Scan for the cell matching the given text and deliver its (x, y) coordinate at center. 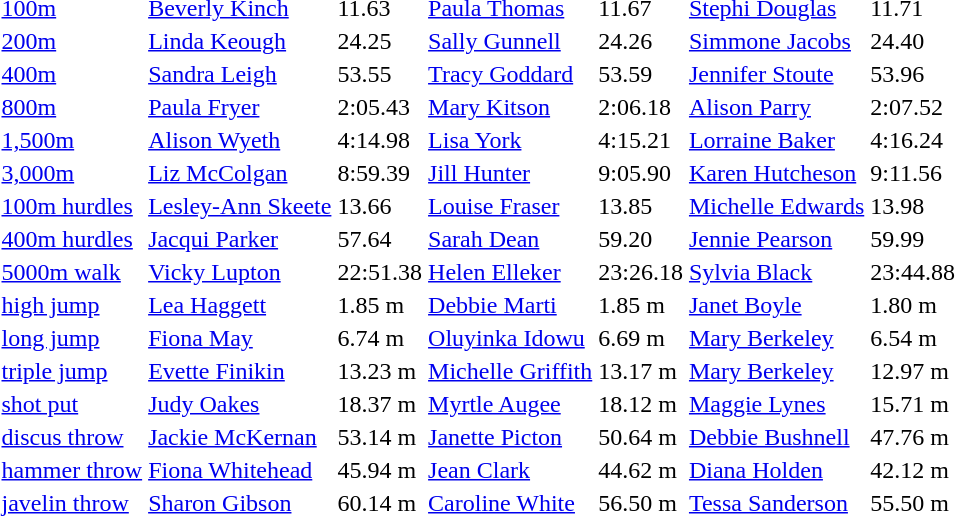
Karen Hutcheson (776, 173)
53.59 (641, 74)
2:05.43 (380, 107)
Jennie Pearson (776, 239)
Maggie Lynes (776, 404)
long jump (72, 338)
Evette Finikin (240, 371)
22:51.38 (380, 272)
59.20 (641, 239)
13.66 (380, 206)
4:14.98 (380, 140)
13.23 m (380, 371)
200m (72, 41)
Sandra Leigh (240, 74)
23:26.18 (641, 272)
Mary Kitson (510, 107)
24.26 (641, 41)
Oluyinka Idowu (510, 338)
Simmone Jacobs (776, 41)
Vicky Lupton (240, 272)
Lea Haggett (240, 305)
Judy Oakes (240, 404)
Lesley-Ann Skeete (240, 206)
Michelle Edwards (776, 206)
6.69 m (641, 338)
13.17 m (641, 371)
5000m walk (72, 272)
400m (72, 74)
18.37 m (380, 404)
1,500m (72, 140)
Alison Parry (776, 107)
800m (72, 107)
Myrtle Augee (510, 404)
57.64 (380, 239)
13.85 (641, 206)
Louise Fraser (510, 206)
53.14 m (380, 437)
400m hurdles (72, 239)
Lisa York (510, 140)
Debbie Marti (510, 305)
24.25 (380, 41)
Michelle Griffith (510, 371)
Debbie Bushnell (776, 437)
44.62 m (641, 470)
Sylvia Black (776, 272)
Jennifer Stoute (776, 74)
Liz McColgan (240, 173)
hammer throw (72, 470)
4:15.21 (641, 140)
9:05.90 (641, 173)
Sally Gunnell (510, 41)
shot put (72, 404)
Sarah Dean (510, 239)
45.94 m (380, 470)
Helen Elleker (510, 272)
Janette Picton (510, 437)
Lorraine Baker (776, 140)
50.64 m (641, 437)
Fiona May (240, 338)
3,000m (72, 173)
Fiona Whitehead (240, 470)
8:59.39 (380, 173)
Jacqui Parker (240, 239)
100m hurdles (72, 206)
Diana Holden (776, 470)
18.12 m (641, 404)
6.74 m (380, 338)
Jackie McKernan (240, 437)
high jump (72, 305)
discus throw (72, 437)
triple jump (72, 371)
Janet Boyle (776, 305)
53.55 (380, 74)
Alison Wyeth (240, 140)
Jean Clark (510, 470)
Linda Keough (240, 41)
Tracy Goddard (510, 74)
2:06.18 (641, 107)
Paula Fryer (240, 107)
Jill Hunter (510, 173)
